Capture the cell that displays the provided text and extract its (X, Y) central coordinate. 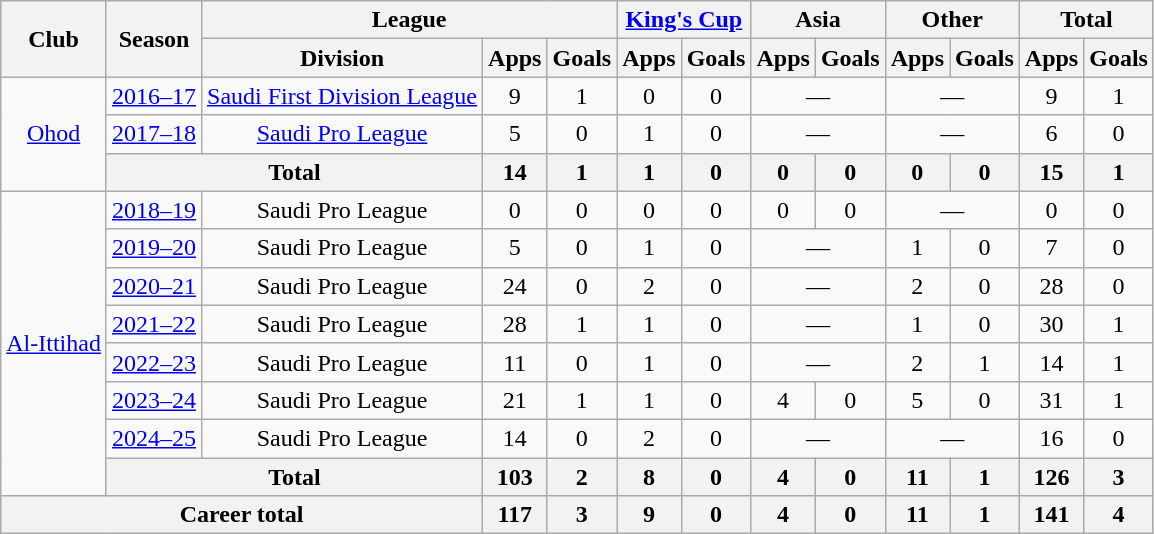
126 (1051, 477)
15 (1051, 172)
2017–18 (154, 134)
141 (1051, 515)
Division (342, 58)
Asia (818, 20)
7 (1051, 248)
2021–22 (154, 324)
2018–19 (154, 210)
King's Cup (684, 20)
League (410, 20)
Career total (242, 515)
2020–21 (154, 286)
8 (649, 477)
21 (515, 400)
Other (952, 20)
2019–20 (154, 248)
30 (1051, 324)
2016–17 (154, 96)
31 (1051, 400)
Season (154, 39)
Al-Ittihad (54, 343)
2024–25 (154, 438)
2023–24 (154, 400)
Saudi First Division League (342, 96)
24 (515, 286)
Ohod (54, 134)
2022–23 (154, 362)
Club (54, 39)
117 (515, 515)
103 (515, 477)
6 (1051, 134)
16 (1051, 438)
